Determine the (x, y) coordinate at the center of the cell enclosing the given text.  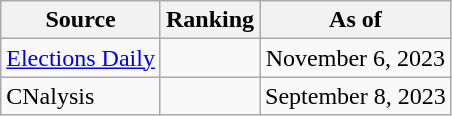
September 8, 2023 (356, 96)
CNalysis (81, 96)
Source (81, 20)
November 6, 2023 (356, 58)
Elections Daily (81, 58)
Ranking (210, 20)
As of (356, 20)
